Find where the given text appears and provide that cell's center as (X, Y) coordinate. 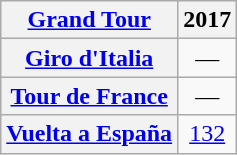
Grand Tour (90, 20)
Tour de France (90, 96)
Vuelta a España (90, 134)
132 (208, 134)
2017 (208, 20)
Giro d'Italia (90, 58)
